Scan for the cell matching the given text and deliver its (x, y) coordinate at center. 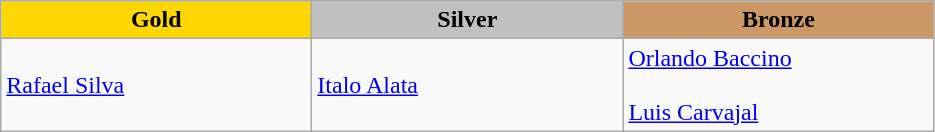
Bronze (778, 20)
Italo Alata (468, 85)
Orlando BaccinoLuis Carvajal (778, 85)
Gold (156, 20)
Rafael Silva (156, 85)
Silver (468, 20)
